Detect which cell encompasses the target text, then output its (x, y) center coordinate. 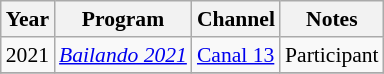
Program (123, 19)
Canal 13 (236, 55)
Notes (332, 19)
Participant (332, 55)
2021 (28, 55)
Year (28, 19)
Bailando 2021 (123, 55)
Channel (236, 19)
